Provide the (X, Y) coordinate of the cell's center where the given text is located.  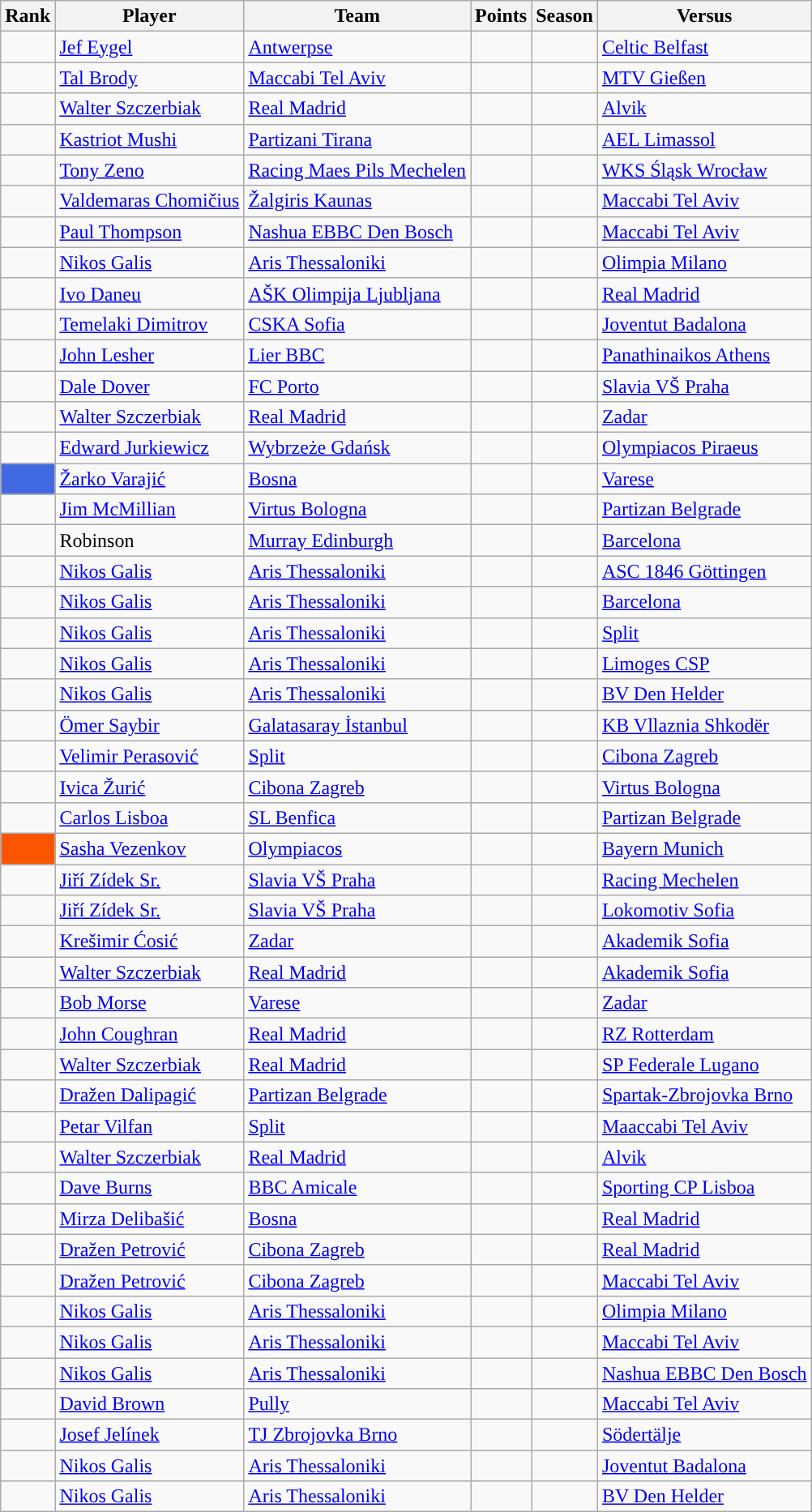
Robinson (149, 540)
Versus (704, 16)
Valdemaras Chomičius (149, 201)
Södertälje (704, 1435)
Žarko Varajić (149, 479)
Velimir Perasović (149, 756)
Sasha Vezenkov (149, 848)
Galatasaray İstanbul (357, 725)
Petar Vilfan (149, 1126)
FC Porto (357, 387)
Carlos Lisboa (149, 818)
Mirza Delibašić (149, 1219)
Celtic Belfast (704, 47)
Paul Thompson (149, 232)
MTV Gießen (704, 78)
Panathinaikos Athens (704, 355)
Spartak-Zbrojovka Brno (704, 1096)
Kastriot Mushi (149, 139)
Josef Jelínek (149, 1435)
SP Federale Lugano (704, 1065)
ASC 1846 Göttingen (704, 571)
RZ Rotterdam (704, 1034)
Partizani Tirana (357, 139)
TJ Zbrojovka Brno (357, 1435)
Maaccabi Tel Aviv (704, 1126)
Antwerpse (357, 47)
Racing Maes Pils Mechelen (357, 170)
Žalgiris Kaunas (357, 201)
Murray Edinburgh (357, 540)
Ömer Saybir (149, 725)
Season (565, 16)
Dave Burns (149, 1188)
Bob Morse (149, 1003)
Player (149, 16)
Racing Mechelen (704, 879)
Edward Jurkiewicz (149, 448)
AŠK Olimpija Ljubljana (357, 293)
Jim McMillian (149, 510)
David Brown (149, 1404)
KB Vllaznia Shkodër (704, 725)
Lokomotiv Sofia (704, 911)
Team (357, 16)
Limoges CSP (704, 664)
Sporting CP Lisboa (704, 1188)
Pully (357, 1404)
John Coughran (149, 1034)
Bayern Munich (704, 848)
Jef Eygel (149, 47)
Ivica Žurić (149, 787)
SL Benfica (357, 818)
Rank (28, 16)
AEL Limassol (704, 139)
Olympiacos (357, 848)
John Lesher (149, 355)
Tal Brody (149, 78)
Olympiacos Piraeus (704, 448)
Ivo Daneu (149, 293)
Dražen Dalipagić (149, 1096)
Wybrzeże Gdańsk (357, 448)
WKS Śląsk Wrocław (704, 170)
Lier BBC (357, 355)
Temelaki Dimitrov (149, 324)
BBC Amicale (357, 1188)
Krešimir Ćosić (149, 942)
CSKA Sofia (357, 324)
Dale Dover (149, 387)
Points (501, 16)
Tony Zeno (149, 170)
